Detect which cell encompasses the target text, then output its [x, y] center coordinate. 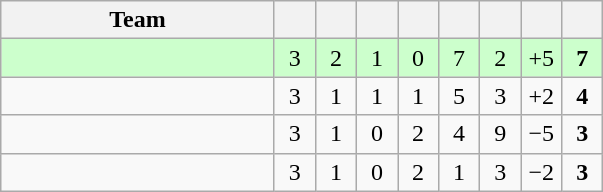
+2 [542, 96]
−5 [542, 134]
5 [460, 96]
+5 [542, 58]
−2 [542, 172]
Team [138, 20]
9 [500, 134]
